Pinpoint the cell where the given text exists, returning its (X, Y) midpoint coordinate. 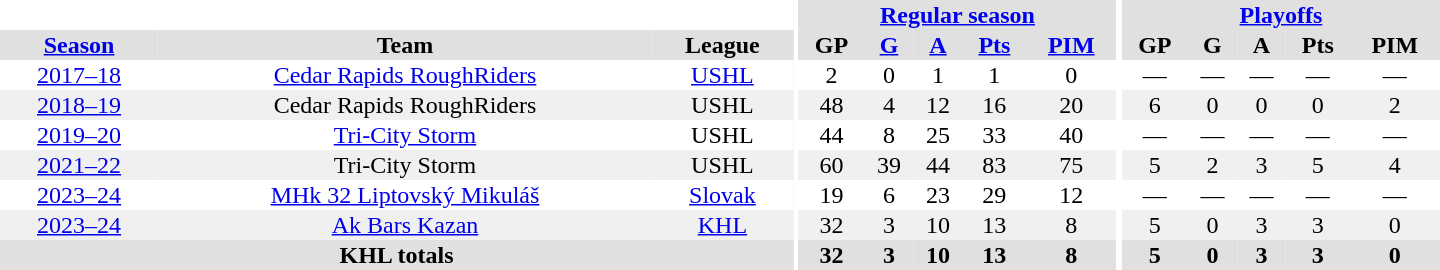
16 (995, 105)
40 (1071, 135)
33 (995, 135)
2018–19 (79, 105)
23 (938, 195)
48 (831, 105)
60 (831, 165)
83 (995, 165)
2019–20 (79, 135)
Team (405, 45)
2021–22 (79, 165)
75 (1071, 165)
MHk 32 Liptovský Mikuláš (405, 195)
Regular season (957, 15)
KHL totals (396, 255)
20 (1071, 105)
League (722, 45)
Slovak (722, 195)
Ak Bars Kazan (405, 225)
39 (888, 165)
Playoffs (1281, 15)
2017–18 (79, 75)
19 (831, 195)
KHL (722, 225)
25 (938, 135)
29 (995, 195)
Season (79, 45)
